Identify which cell holds the provided text, then report its [X, Y] central coordinate. 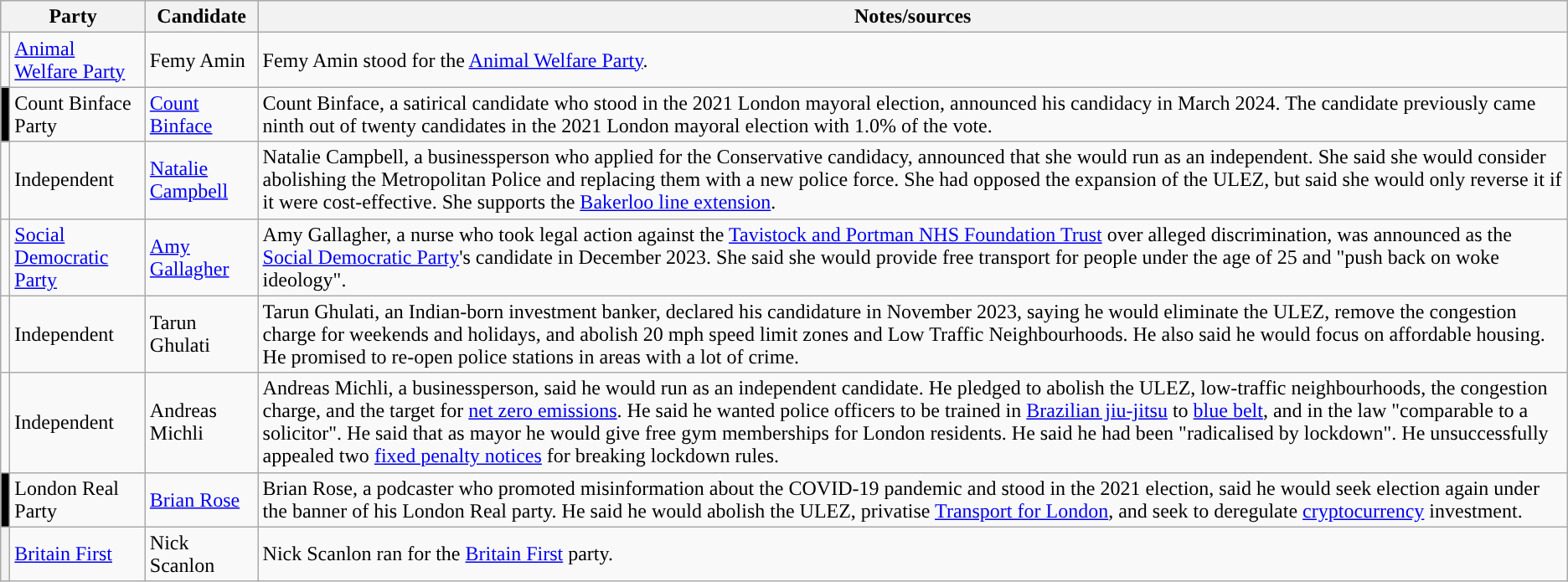
Notes/sources [913, 17]
Brian Rose [201, 499]
Amy Gallagher [201, 257]
Candidate [201, 17]
London Real Party [78, 499]
Andreas Michli [201, 422]
Tarun Ghulati [201, 334]
Animal Welfare Party [78, 60]
Natalie Campbell [201, 180]
Nick Scanlon ran for the Britain First party. [913, 554]
Social Democratic Party [78, 257]
Party [74, 17]
Nick Scanlon [201, 554]
Femy Amin [201, 60]
Count Binface [201, 114]
Count Binface Party [78, 114]
Femy Amin stood for the Animal Welfare Party. [913, 60]
Britain First [78, 554]
